Search for the cell housing the specified text and yield its (X, Y) center coordinate. 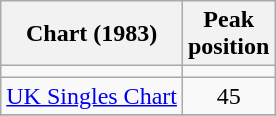
UK Singles Chart (92, 96)
Peakposition (228, 34)
45 (228, 96)
Chart (1983) (92, 34)
